Return the (X, Y) coordinate for the center point of the cell that contains the specified text.  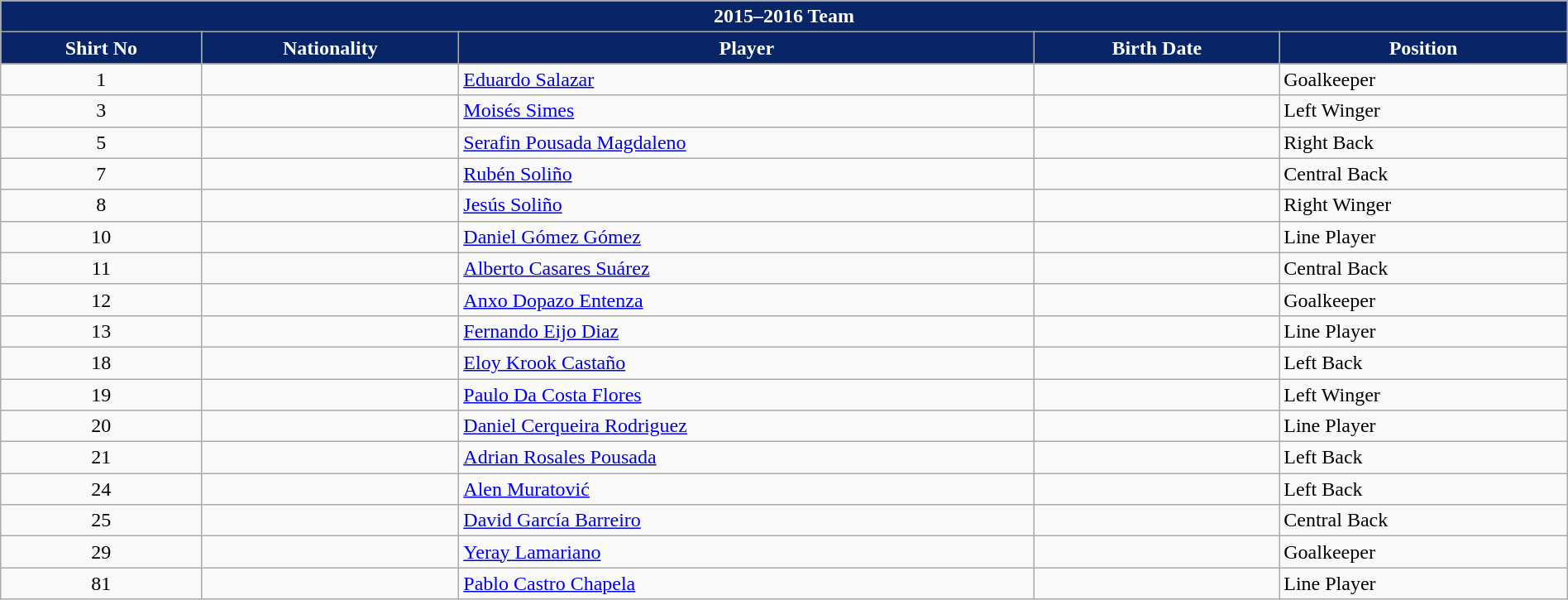
21 (101, 458)
Rubén Soliño (747, 174)
Player (747, 48)
Yeray Lamariano (747, 552)
24 (101, 489)
Birth Date (1157, 48)
8 (101, 205)
20 (101, 426)
Nationality (331, 48)
Adrian Rosales Pousada (747, 458)
25 (101, 521)
10 (101, 237)
3 (101, 111)
Anxo Dopazo Entenza (747, 300)
Daniel Cerqueira Rodriguez (747, 426)
Shirt No (101, 48)
Alberto Casares Suárez (747, 268)
Right Back (1424, 142)
Alen Muratović (747, 489)
18 (101, 362)
11 (101, 268)
19 (101, 395)
Eloy Krook Castaño (747, 362)
Serafin Pousada Magdaleno (747, 142)
Pablo Castro Chapela (747, 583)
Fernando Eijo Diaz (747, 331)
Paulo Da Costa Flores (747, 395)
29 (101, 552)
13 (101, 331)
2015–2016 Team (784, 17)
81 (101, 583)
1 (101, 79)
12 (101, 300)
David García Barreiro (747, 521)
7 (101, 174)
Position (1424, 48)
Eduardo Salazar (747, 79)
5 (101, 142)
Moisés Simes (747, 111)
Jesús Soliño (747, 205)
Right Winger (1424, 205)
Daniel Gómez Gómez (747, 237)
